Pinpoint the cell where the given text exists, returning its (X, Y) midpoint coordinate. 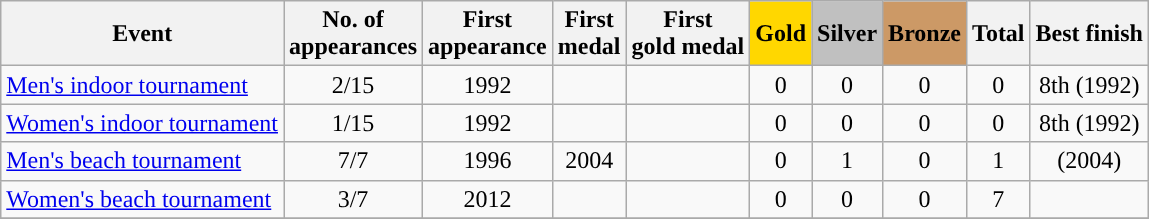
Total (999, 34)
Men's beach tournament (142, 161)
Silver (848, 34)
Firstgold medal (688, 34)
(2004) (1089, 161)
3/7 (354, 199)
7 (999, 199)
1996 (488, 161)
Gold (781, 34)
Women's indoor tournament (142, 123)
1/15 (354, 123)
Best finish (1089, 34)
2012 (488, 199)
2004 (589, 161)
Women's beach tournament (142, 199)
Firstmedal (589, 34)
Men's indoor tournament (142, 85)
Event (142, 34)
Firstappearance (488, 34)
No. ofappearances (354, 34)
7/7 (354, 161)
2/15 (354, 85)
Bronze (925, 34)
